Locate the cell with the specified text and output its (x, y) center coordinate. 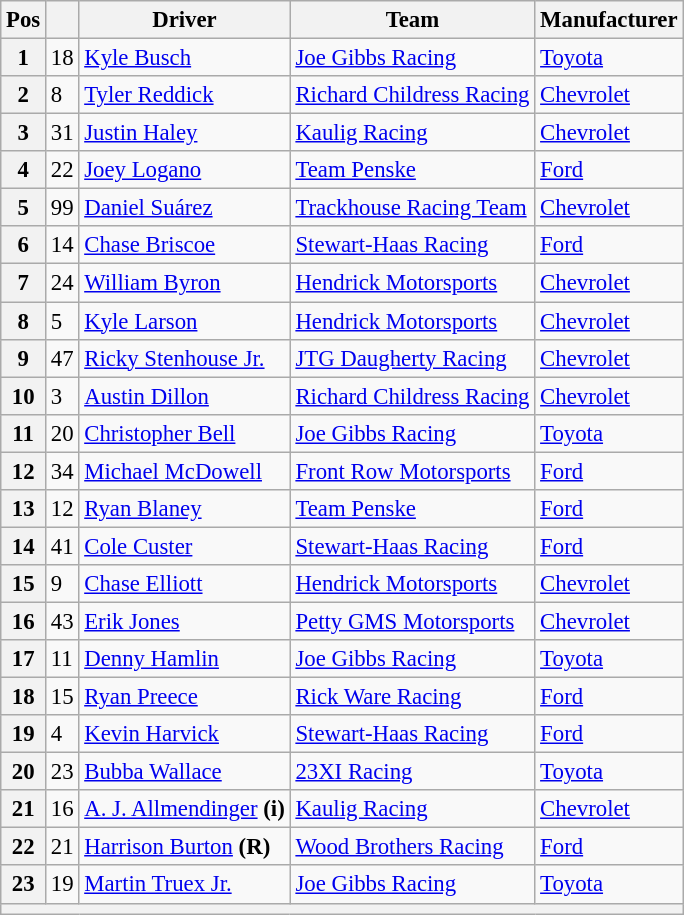
Martin Truex Jr. (184, 885)
Rick Ware Racing (412, 697)
2 (24, 95)
Pos (24, 20)
99 (62, 208)
41 (62, 546)
Christopher Bell (184, 433)
34 (62, 471)
17 (24, 659)
47 (62, 358)
Chase Elliott (184, 584)
13 (24, 509)
Trackhouse Racing Team (412, 208)
William Byron (184, 283)
23XI Racing (412, 772)
Driver (184, 20)
31 (62, 133)
Daniel Suárez (184, 208)
Kyle Larson (184, 321)
1 (24, 58)
Michael McDowell (184, 471)
JTG Daugherty Racing (412, 358)
Wood Brothers Racing (412, 847)
Kyle Busch (184, 58)
Ricky Stenhouse Jr. (184, 358)
24 (62, 283)
Ryan Blaney (184, 509)
Petty GMS Motorsports (412, 621)
6 (24, 245)
Joey Logano (184, 170)
43 (62, 621)
Austin Dillon (184, 396)
Justin Haley (184, 133)
Harrison Burton (R) (184, 847)
Bubba Wallace (184, 772)
A. J. Allmendinger (i) (184, 809)
Chase Briscoe (184, 245)
7 (24, 283)
Manufacturer (609, 20)
10 (24, 396)
Erik Jones (184, 621)
Tyler Reddick (184, 95)
Cole Custer (184, 546)
Front Row Motorsports (412, 471)
Denny Hamlin (184, 659)
Team (412, 20)
Kevin Harvick (184, 734)
Ryan Preece (184, 697)
